Search for the cell housing the specified text and yield its (x, y) center coordinate. 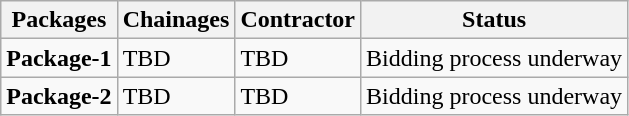
Chainages (176, 20)
Status (494, 20)
Packages (59, 20)
Package-1 (59, 58)
Contractor (298, 20)
Package-2 (59, 96)
